Scan for the cell matching the given text and deliver its [x, y] coordinate at center. 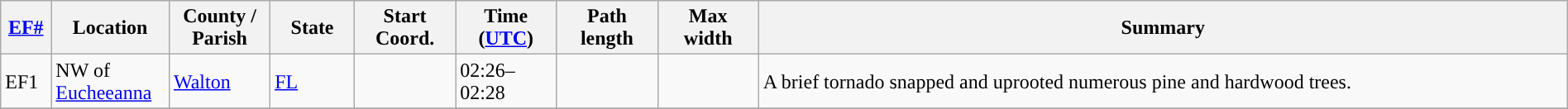
02:26–02:28 [506, 81]
FL [313, 81]
A brief tornado snapped and uprooted numerous pine and hardwood trees. [1163, 81]
EF# [26, 28]
Time (UTC) [506, 28]
EF1 [26, 81]
Start Coord. [404, 28]
Path length [607, 28]
Summary [1163, 28]
County / Parish [219, 28]
Walton [219, 81]
Location [111, 28]
State [313, 28]
Max width [708, 28]
NW of Eucheeanna [111, 81]
